Return the [X, Y] coordinate for the center point of the cell that contains the specified text.  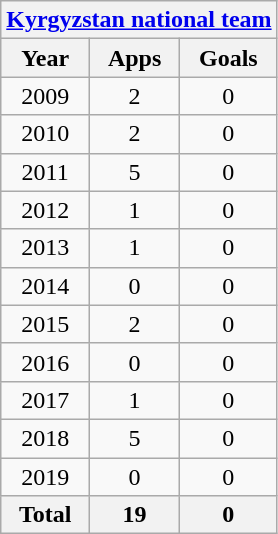
2009 [46, 96]
Total [46, 515]
Apps [135, 58]
2014 [46, 286]
Goals [229, 58]
2015 [46, 324]
2013 [46, 248]
2012 [46, 210]
2018 [46, 438]
2016 [46, 362]
19 [135, 515]
2010 [46, 134]
Kyrgyzstan national team [139, 20]
Year [46, 58]
2017 [46, 400]
2011 [46, 172]
2019 [46, 477]
